Return [X, Y] of the center of cell containing provided text 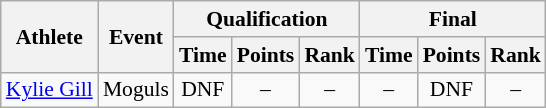
Qualification [267, 19]
Final [453, 19]
Athlete [50, 36]
Moguls [136, 90]
Event [136, 36]
Kylie Gill [50, 90]
